Search for the cell housing the specified text and yield its (X, Y) center coordinate. 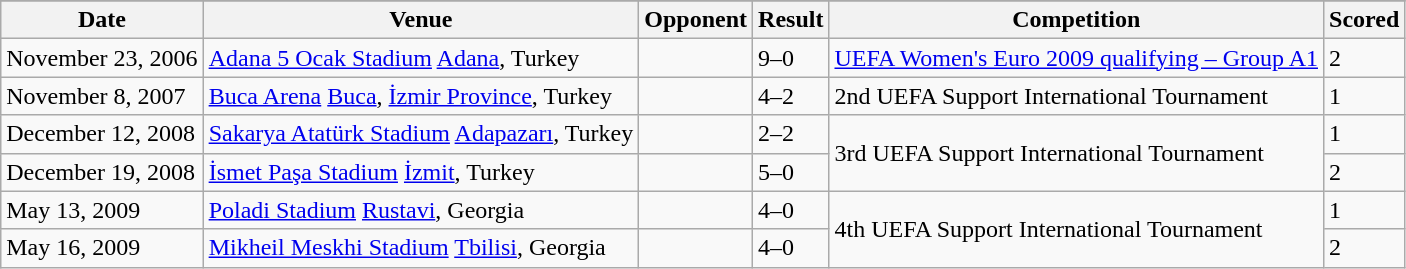
May 16, 2009 (102, 248)
Sakarya Atatürk Stadium Adapazarı, Turkey (421, 134)
Poladi Stadium Rustavi, Georgia (421, 210)
Venue (421, 20)
Scored (1364, 20)
4th UEFA Support International Tournament (1076, 229)
Mikheil Meskhi Stadium Tbilisi, Georgia (421, 248)
3rd UEFA Support International Tournament (1076, 153)
İsmet Paşa Stadium İzmit, Turkey (421, 172)
November 8, 2007 (102, 96)
5–0 (791, 172)
November 23, 2006 (102, 58)
May 13, 2009 (102, 210)
Opponent (696, 20)
Date (102, 20)
December 12, 2008 (102, 134)
2nd UEFA Support International Tournament (1076, 96)
UEFA Women's Euro 2009 qualifying – Group A1 (1076, 58)
Adana 5 Ocak Stadium Adana, Turkey (421, 58)
9–0 (791, 58)
4–2 (791, 96)
December 19, 2008 (102, 172)
Buca Arena Buca, İzmir Province, Turkey (421, 96)
Competition (1076, 20)
Result (791, 20)
2–2 (791, 134)
